Extract the [X, Y] coordinate from the center of the cell holding the provided text.  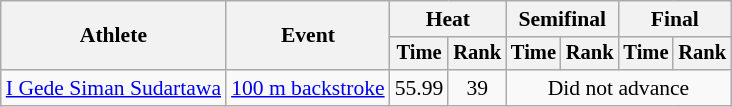
55.99 [420, 88]
39 [477, 88]
Event [308, 36]
Heat [448, 19]
I Gede Siman Sudartawa [114, 88]
100 m backstroke [308, 88]
Final [674, 19]
Semifinal [562, 19]
Athlete [114, 36]
Did not advance [618, 88]
